Pinpoint the cell where the given text exists, returning its [x, y] midpoint coordinate. 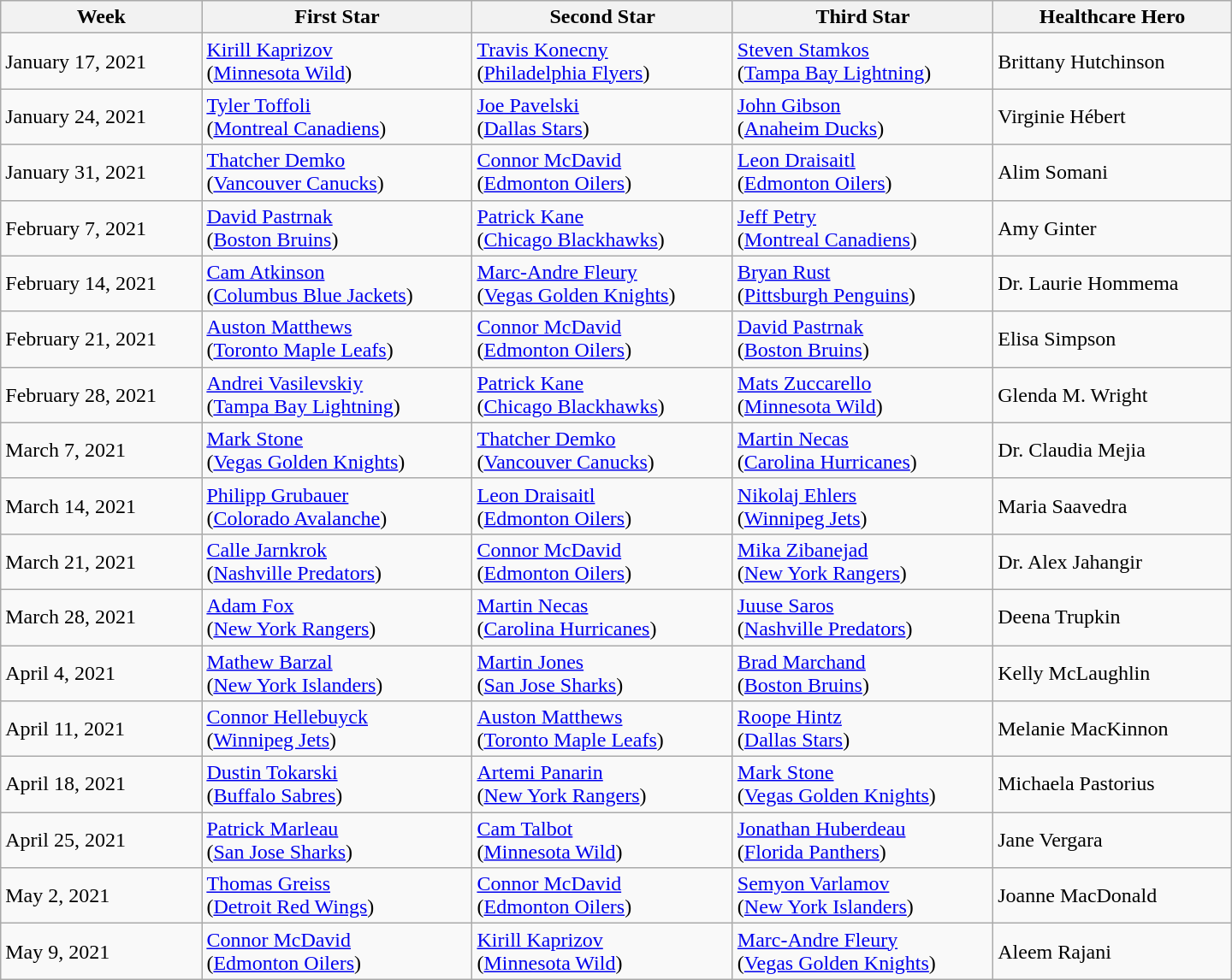
Second Star [602, 17]
Jeff Petry(Montreal Canadiens) [862, 227]
Mats Zuccarello(Minnesota Wild) [862, 395]
Brad Marchand(Boston Bruins) [862, 672]
April 25, 2021 [101, 840]
Jane Vergara [1112, 840]
Dr. Claudia Mejia [1112, 450]
Adam Fox(New York Rangers) [337, 617]
May 2, 2021 [101, 896]
Travis Konecny(Philadelphia Flyers) [602, 62]
Mika Zibanejad(New York Rangers) [862, 561]
Dustin Tokarski(Buffalo Sabres) [337, 785]
Week [101, 17]
Dr. Laurie Hommema [1112, 284]
Bryan Rust(Pittsburgh Penguins) [862, 284]
Joanne MacDonald [1112, 896]
Cam Atkinson(Columbus Blue Jackets) [337, 284]
Connor Hellebuyck(Winnipeg Jets) [337, 729]
Nikolaj Ehlers(Winnipeg Jets) [862, 506]
Jonathan Huberdeau(Florida Panthers) [862, 840]
February 7, 2021 [101, 227]
Calle Jarnkrok(Nashville Predators) [337, 561]
Glenda M. Wright [1112, 395]
John Gibson(Anaheim Ducks) [862, 116]
Joe Pavelski(Dallas Stars) [602, 116]
Alim Somani [1112, 173]
March 14, 2021 [101, 506]
Melanie MacKinnon [1112, 729]
Martin Jones(San Jose Sharks) [602, 672]
Deena Trupkin [1112, 617]
Healthcare Hero [1112, 17]
Elisa Simpson [1112, 339]
February 28, 2021 [101, 395]
Patrick Marleau(San Jose Sharks) [337, 840]
Philipp Grubauer(Colorado Avalanche) [337, 506]
Brittany Hutchinson [1112, 62]
April 18, 2021 [101, 785]
April 11, 2021 [101, 729]
Aleem Rajani [1112, 951]
April 4, 2021 [101, 672]
Virginie Hébert [1112, 116]
February 14, 2021 [101, 284]
Amy Ginter [1112, 227]
Kelly McLaughlin [1112, 672]
January 17, 2021 [101, 62]
January 24, 2021 [101, 116]
Juuse Saros(Nashville Predators) [862, 617]
March 7, 2021 [101, 450]
Tyler Toffoli(Montreal Canadiens) [337, 116]
February 21, 2021 [101, 339]
January 31, 2021 [101, 173]
May 9, 2021 [101, 951]
First Star [337, 17]
Artemi Panarin(New York Rangers) [602, 785]
March 28, 2021 [101, 617]
March 21, 2021 [101, 561]
Thomas Greiss(Detroit Red Wings) [337, 896]
Michaela Pastorius [1112, 785]
Mathew Barzal(New York Islanders) [337, 672]
Third Star [862, 17]
Maria Saavedra [1112, 506]
Roope Hintz(Dallas Stars) [862, 729]
Steven Stamkos(Tampa Bay Lightning) [862, 62]
Cam Talbot(Minnesota Wild) [602, 840]
Dr. Alex Jahangir [1112, 561]
Andrei Vasilevskiy(Tampa Bay Lightning) [337, 395]
Semyon Varlamov(New York Islanders) [862, 896]
